Output the [X, Y] coordinate of the center of the cell containing the given text.  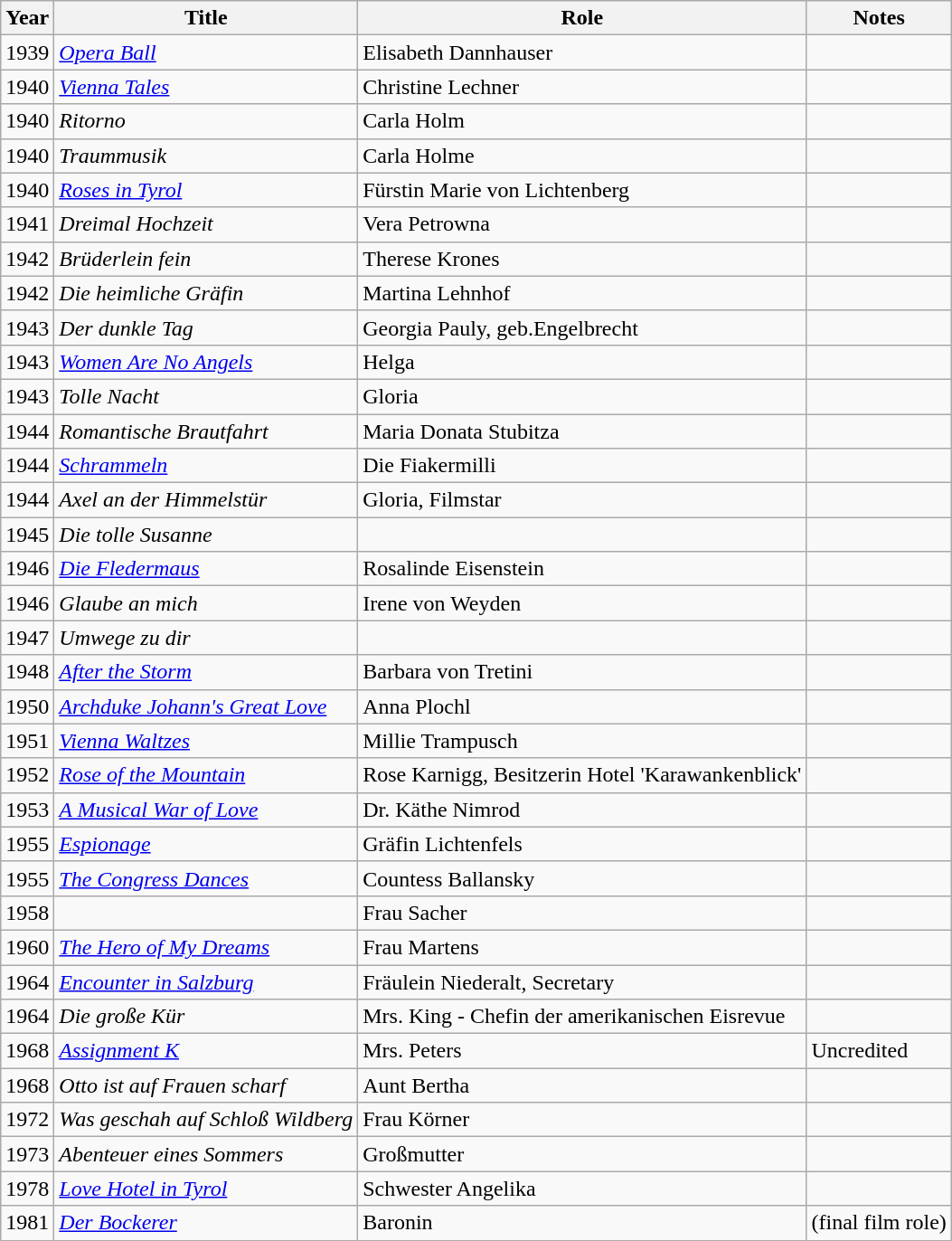
Die tolle Susanne [206, 535]
Großmutter [582, 1154]
Gloria [582, 396]
1973 [27, 1154]
Assignment K [206, 1051]
1958 [27, 913]
Helga [582, 362]
Baronin [582, 1223]
Rose of the Mountain [206, 775]
Maria Donata Stubitza [582, 431]
Tolle Nacht [206, 396]
Notes [879, 18]
Die große Kür [206, 1017]
After the Storm [206, 672]
Frau Körner [582, 1120]
(final film role) [879, 1223]
Vera Petrowna [582, 224]
Martina Lehnhof [582, 293]
Glaube an mich [206, 603]
Women Are No Angels [206, 362]
Rose Karnigg, Besitzerin Hotel 'Karawankenblick' [582, 775]
Carla Holme [582, 156]
Dr. Käthe Nimrod [582, 810]
1952 [27, 775]
Abenteuer eines Sommers [206, 1154]
Romantische Brautfahrt [206, 431]
Der dunkle Tag [206, 327]
Elisabeth Dannhauser [582, 52]
Therese Krones [582, 259]
1948 [27, 672]
1978 [27, 1189]
1945 [27, 535]
Otto ist auf Frauen scharf [206, 1085]
Frau Sacher [582, 913]
Rosalinde Eisenstein [582, 569]
Title [206, 18]
1950 [27, 706]
1972 [27, 1120]
Carla Holm [582, 121]
Anna Plochl [582, 706]
Georgia Pauly, geb.Engelbrecht [582, 327]
Mrs. King - Chefin der amerikanischen Eisrevue [582, 1017]
Dreimal Hochzeit [206, 224]
1941 [27, 224]
Umwege zu dir [206, 638]
Schrammeln [206, 466]
Irene von Weyden [582, 603]
Gräfin Lichtenfels [582, 844]
A Musical War of Love [206, 810]
Fürstin Marie von Lichtenberg [582, 190]
Roses in Tyrol [206, 190]
The Hero of My Dreams [206, 947]
1939 [27, 52]
Brüderlein fein [206, 259]
Axel an der Himmelstür [206, 500]
Uncredited [879, 1051]
Countess Ballansky [582, 878]
Die Fledermaus [206, 569]
Die Fiakermilli [582, 466]
Was geschah auf Schloß Wildberg [206, 1120]
Love Hotel in Tyrol [206, 1189]
Fräulein Niederalt, Secretary [582, 981]
Barbara von Tretini [582, 672]
Vienna Tales [206, 87]
Mrs. Peters [582, 1051]
1947 [27, 638]
Frau Martens [582, 947]
Encounter in Salzburg [206, 981]
Vienna Waltzes [206, 741]
Traummusik [206, 156]
Schwester Angelika [582, 1189]
The Congress Dances [206, 878]
Gloria, Filmstar [582, 500]
Year [27, 18]
Die heimliche Gräfin [206, 293]
Espionage [206, 844]
Opera Ball [206, 52]
Aunt Bertha [582, 1085]
1960 [27, 947]
Role [582, 18]
1951 [27, 741]
Archduke Johann's Great Love [206, 706]
Ritorno [206, 121]
Christine Lechner [582, 87]
Der Bockerer [206, 1223]
1981 [27, 1223]
Millie Trampusch [582, 741]
1953 [27, 810]
